Return (X, Y) of the center of cell containing provided text 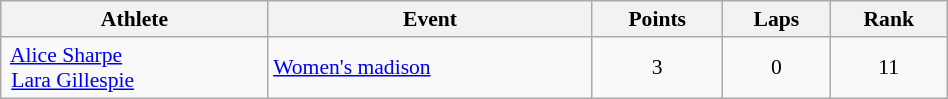
Women's madison (430, 68)
0 (777, 68)
Points (658, 19)
Alice Sharpe Lara Gillespie (134, 68)
Event (430, 19)
Laps (777, 19)
3 (658, 68)
Rank (888, 19)
11 (888, 68)
Athlete (134, 19)
